For the text-containing cell, return its midpoint in (X, Y) coordinate format. 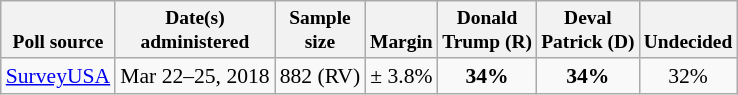
882 (RV) (320, 76)
DonaldTrump (R) (488, 30)
Date(s)administered (194, 30)
32% (688, 76)
± 3.8% (401, 76)
Poll source (58, 30)
Samplesize (320, 30)
Undecided (688, 30)
DevalPatrick (D) (588, 30)
Margin (401, 30)
Mar 22–25, 2018 (194, 76)
SurveyUSA (58, 76)
